Identify which cell holds the provided text, then report its [X, Y] central coordinate. 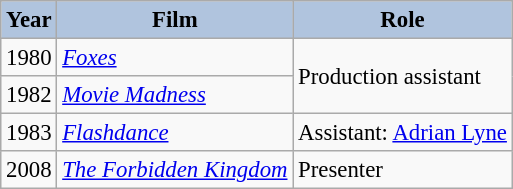
1982 [29, 95]
1980 [29, 58]
2008 [29, 170]
Role [402, 20]
Movie Madness [175, 95]
Assistant: Adrian Lyne [402, 133]
The Forbidden Kingdom [175, 170]
Year [29, 20]
Foxes [175, 58]
Film [175, 20]
1983 [29, 133]
Presenter [402, 170]
Production assistant [402, 76]
Flashdance [175, 133]
